Determine the (x, y) coordinate at the center of the cell enclosing the given text.  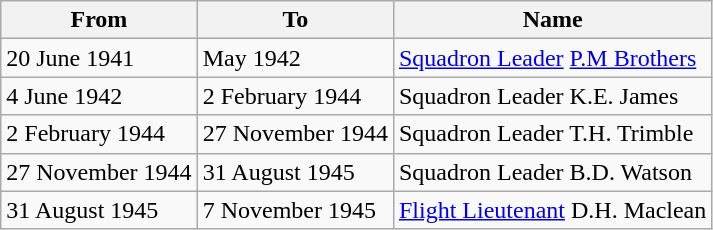
May 1942 (295, 58)
To (295, 20)
Flight Lieutenant D.H. Maclean (552, 210)
From (99, 20)
Name (552, 20)
4 June 1942 (99, 96)
Squadron Leader B.D. Watson (552, 172)
20 June 1941 (99, 58)
7 November 1945 (295, 210)
Squadron Leader K.E. James (552, 96)
Squadron Leader P.M Brothers (552, 58)
Squadron Leader T.H. Trimble (552, 134)
